Scan for the cell matching the given text and deliver its (x, y) coordinate at center. 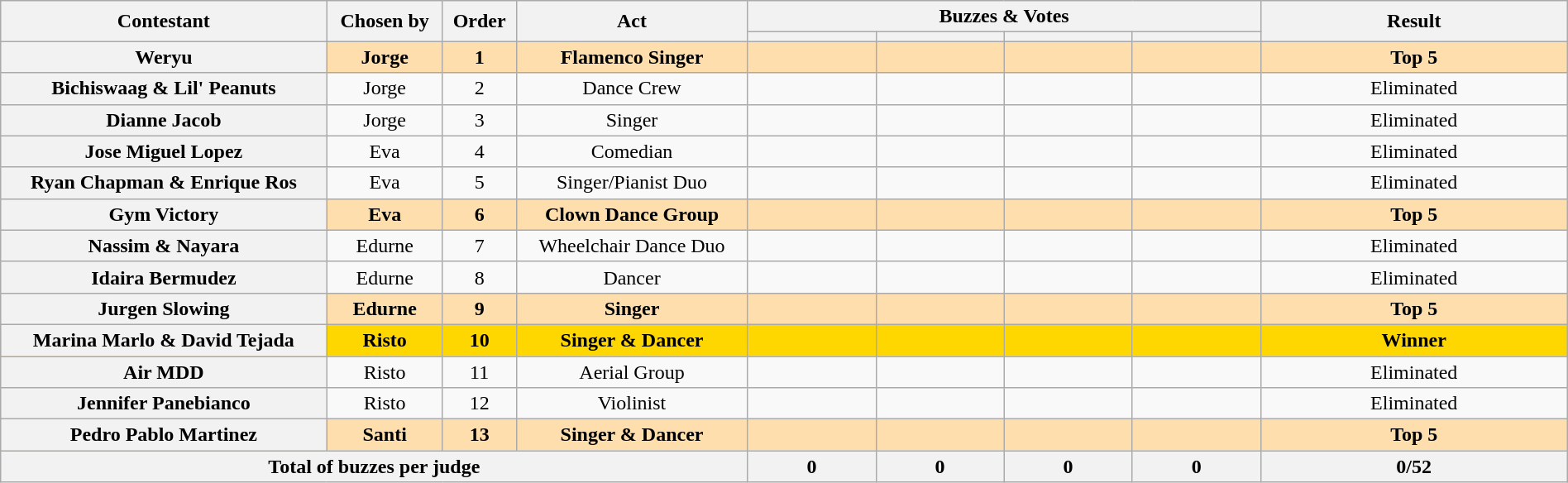
12 (480, 404)
Idaira Bermudez (164, 277)
5 (480, 183)
Dianne Jacob (164, 120)
9 (480, 308)
Act (632, 22)
Winner (1414, 340)
Nassim & Nayara (164, 246)
3 (480, 120)
10 (480, 340)
Chosen by (385, 22)
4 (480, 151)
Buzzes & Votes (1004, 17)
Air MDD (164, 371)
Wheelchair Dance Duo (632, 246)
Aerial Group (632, 371)
2 (480, 88)
Pedro Pablo Martinez (164, 435)
7 (480, 246)
1 (480, 57)
Dancer (632, 277)
13 (480, 435)
0/52 (1414, 466)
8 (480, 277)
Comedian (632, 151)
Weryu (164, 57)
6 (480, 214)
Total of buzzes per judge (374, 466)
Violinist (632, 404)
Singer/Pianist Duo (632, 183)
Result (1414, 22)
Dance Crew (632, 88)
Clown Dance Group (632, 214)
Marina Marlo & David Tejada (164, 340)
Gym Victory (164, 214)
Ryan Chapman & Enrique Ros (164, 183)
Bichiswaag & Lil' Peanuts (164, 88)
Order (480, 22)
11 (480, 371)
Jurgen Slowing (164, 308)
Santi (385, 435)
Jennifer Panebianco (164, 404)
Jose Miguel Lopez (164, 151)
Contestant (164, 22)
Flamenco Singer (632, 57)
